Pinpoint the cell where the given text exists, returning its (X, Y) midpoint coordinate. 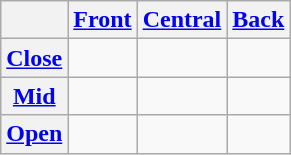
Open (34, 134)
Mid (34, 96)
Close (34, 58)
Back (258, 20)
Front (102, 20)
Central (182, 20)
